Extract the [x, y] coordinate from the center of the cell holding the provided text.  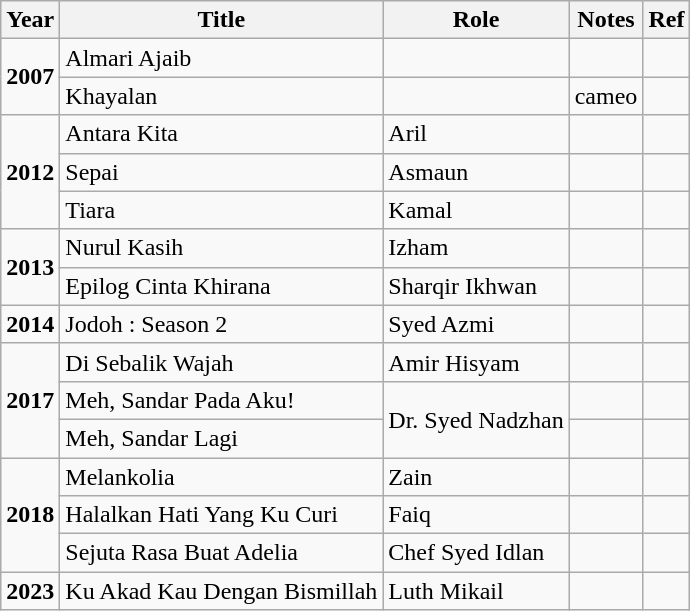
Year [30, 20]
Zain [476, 477]
Role [476, 20]
Aril [476, 134]
Halalkan Hati Yang Ku Curi [222, 515]
2012 [30, 172]
Di Sebalik Wajah [222, 362]
Chef Syed Idlan [476, 553]
Epilog Cinta Khirana [222, 286]
Notes [606, 20]
Nurul Kasih [222, 248]
2013 [30, 267]
Izham [476, 248]
Faiq [476, 515]
2014 [30, 324]
Meh, Sandar Pada Aku! [222, 400]
2017 [30, 400]
Melankolia [222, 477]
Ku Akad Kau Dengan Bismillah [222, 591]
Kamal [476, 210]
Syed Azmi [476, 324]
Sepai [222, 172]
Jodoh : Season 2 [222, 324]
Meh, Sandar Lagi [222, 438]
Almari Ajaib [222, 58]
2018 [30, 515]
Amir Hisyam [476, 362]
2007 [30, 77]
Sharqir Ikhwan [476, 286]
Asmaun [476, 172]
Ref [666, 20]
Tiara [222, 210]
Khayalan [222, 96]
Sejuta Rasa Buat Adelia [222, 553]
cameo [606, 96]
Antara Kita [222, 134]
2023 [30, 591]
Dr. Syed Nadzhan [476, 419]
Title [222, 20]
Luth Mikail [476, 591]
